Locate the cell with the specified text and output its [x, y] center coordinate. 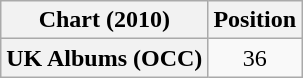
Chart (2010) [104, 20]
UK Albums (OCC) [104, 58]
Position [255, 20]
36 [255, 58]
